Search for the cell housing the specified text and yield its [x, y] center coordinate. 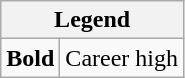
Career high [122, 58]
Legend [92, 20]
Bold [30, 58]
